Search for the cell housing the specified text and yield its (X, Y) center coordinate. 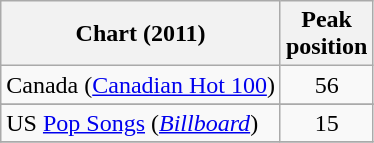
Canada (Canadian Hot 100) (141, 85)
US Pop Songs (Billboard) (141, 123)
Chart (2011) (141, 34)
15 (326, 123)
56 (326, 85)
Peakposition (326, 34)
